Return the (X, Y) coordinate for the center point of the cell that contains the specified text.  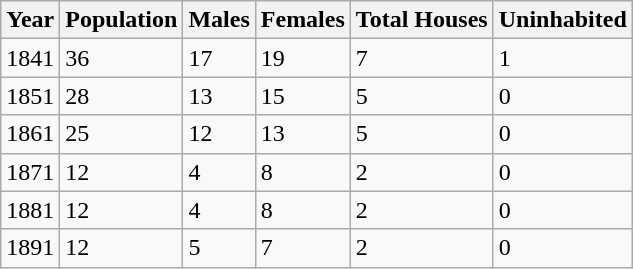
1871 (30, 172)
1881 (30, 210)
1851 (30, 96)
Males (219, 20)
1841 (30, 58)
28 (122, 96)
25 (122, 134)
Females (302, 20)
1891 (30, 248)
1 (562, 58)
36 (122, 58)
1861 (30, 134)
Total Houses (422, 20)
15 (302, 96)
19 (302, 58)
Population (122, 20)
17 (219, 58)
Uninhabited (562, 20)
Year (30, 20)
